Determine the [x, y] coordinate at the center of the cell enclosing the given text.  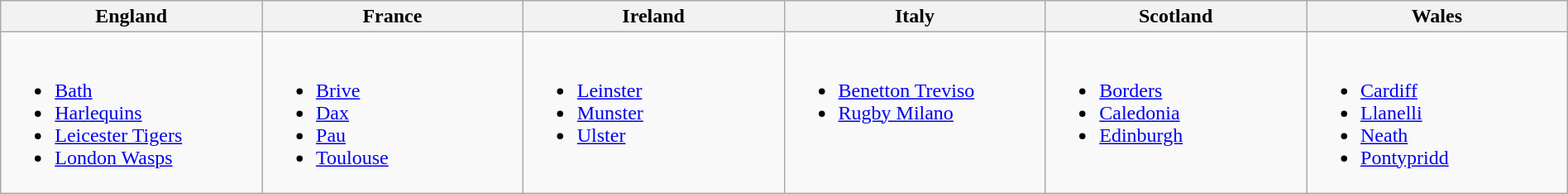
Ireland [653, 17]
Italy [915, 17]
BriveDaxPauToulouse [392, 113]
Benetton TrevisoRugby Milano [915, 113]
Scotland [1176, 17]
BathHarlequinsLeicester TigersLondon Wasps [131, 113]
France [392, 17]
CardiffLlanelliNeathPontypridd [1437, 113]
LeinsterMunsterUlster [653, 113]
Wales [1437, 17]
England [131, 17]
BordersCaledoniaEdinburgh [1176, 113]
